From the cell containing the given text, extract its center point as [x, y] coordinate. 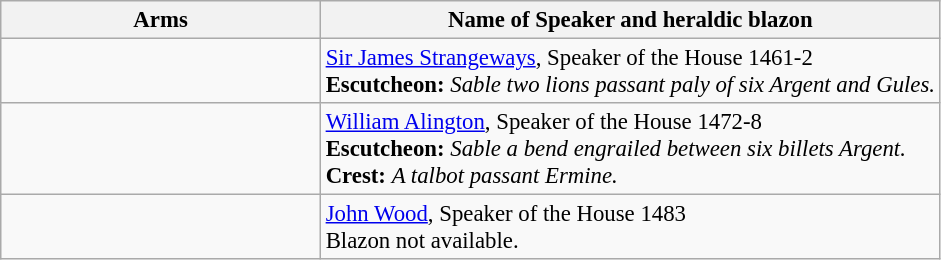
Name of Speaker and heraldic blazon [630, 20]
William Alington, Speaker of the House 1472-8Escutcheon: Sable a bend engrailed between six billets Argent. Crest: A talbot passant Ermine. [630, 149]
Sir James Strangeways, Speaker of the House 1461-2Escutcheon: Sable two lions passant paly of six Argent and Gules. [630, 72]
John Wood, Speaker of the House 1483Blazon not available. [630, 228]
Arms [161, 20]
